Extract the [x, y] coordinate from the center of the cell holding the provided text.  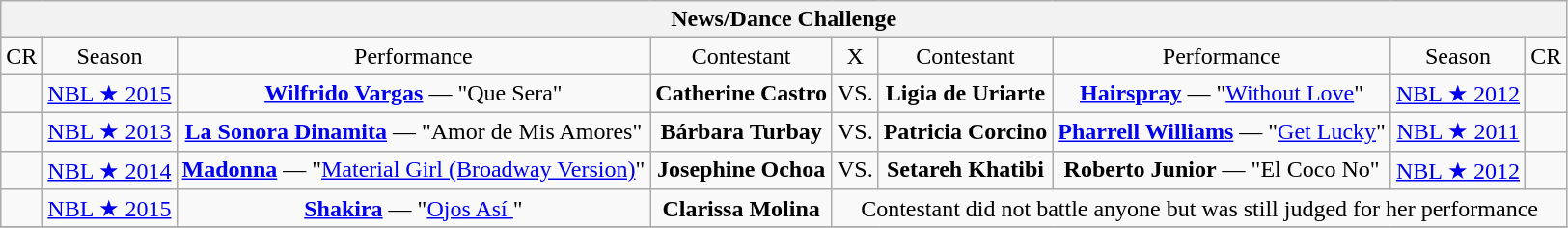
Pharrell Williams — "Get Lucky" [1222, 131]
Shakira — "Ojos Así " [413, 209]
Clarissa Molina [741, 209]
Bárbara Turbay [741, 131]
NBL ★ 2011 [1457, 131]
News/Dance Challenge [784, 19]
Wilfrido Vargas — "Que Sera" [413, 94]
Roberto Junior — "El Coco No" [1222, 170]
NBL ★ 2013 [110, 131]
X [855, 56]
Josephine Ochoa [741, 170]
Ligia de Uriarte [965, 94]
Catherine Castro [741, 94]
Setareh Khatibi [965, 170]
NBL ★ 2014 [110, 170]
Hairspray — "Without Love" [1222, 94]
Madonna — "Material Girl (Broadway Version)" [413, 170]
Contestant did not battle anyone but was still judged for her performance [1198, 209]
La Sonora Dinamita — "Amor de Mis Amores" [413, 131]
Patricia Corcino [965, 131]
